Return (X, Y) of the center of cell containing provided text 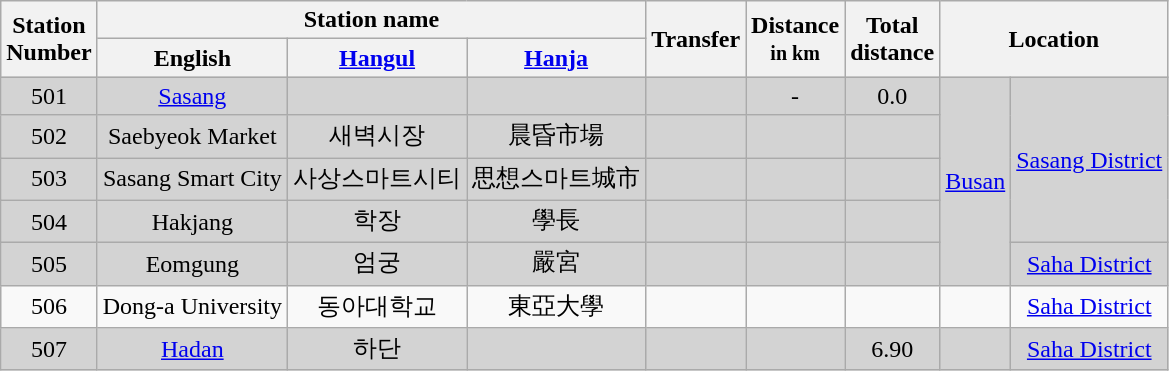
504 (49, 222)
Hangul (378, 58)
Totaldistance (892, 39)
Location (1054, 39)
Station name (371, 20)
하단 (378, 350)
English (192, 58)
Eomgung (192, 264)
東亞大學 (556, 306)
학장 (378, 222)
Sasang District (1090, 160)
Sasang (192, 96)
- (796, 96)
Transfer (696, 39)
새벽시장 (378, 136)
Sasang Smart City (192, 180)
사상스마트시티 (378, 180)
동아대학교 (378, 306)
6.90 (892, 350)
Hanja (556, 58)
Distancein km (796, 39)
Saebyeok Market (192, 136)
506 (49, 306)
505 (49, 264)
엄궁 (378, 264)
學長 (556, 222)
507 (49, 350)
0.0 (892, 96)
StationNumber (49, 39)
嚴宮 (556, 264)
Hadan (192, 350)
501 (49, 96)
Hakjang (192, 222)
Busan (976, 181)
Dong-a University (192, 306)
503 (49, 180)
502 (49, 136)
思想스마트城市 (556, 180)
晨昏市場 (556, 136)
